Find where the given text appears and provide that cell's center as (x, y) coordinate. 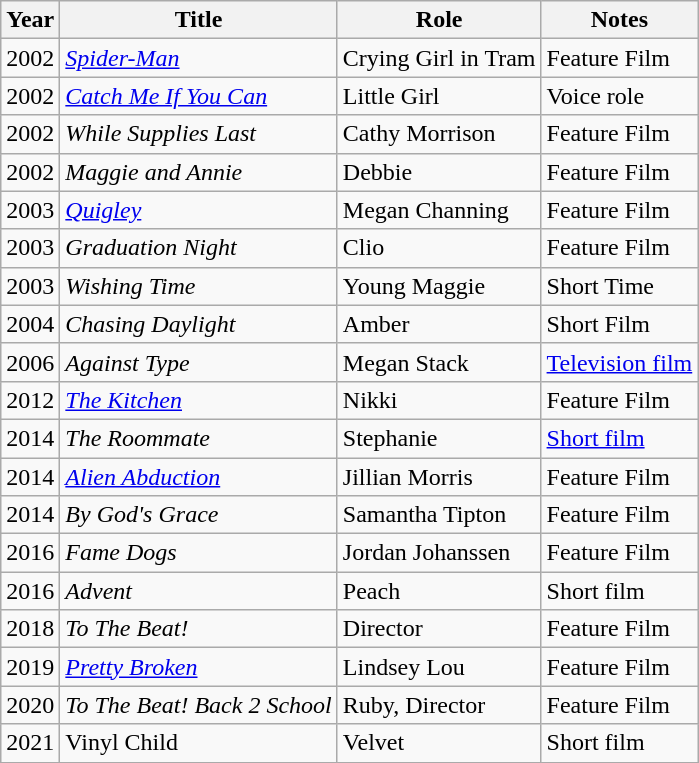
Quigley (198, 210)
Lindsey Lou (439, 667)
2012 (30, 400)
Megan Channing (439, 210)
2006 (30, 362)
Amber (439, 324)
Samantha Tipton (439, 515)
Wishing Time (198, 286)
Graduation Night (198, 248)
Catch Me If You Can (198, 96)
2004 (30, 324)
2019 (30, 667)
Chasing Daylight (198, 324)
To The Beat! (198, 629)
Spider-Man (198, 58)
Notes (620, 20)
Little Girl (439, 96)
The Roommate (198, 438)
To The Beat! Back 2 School (198, 705)
Alien Abduction (198, 477)
Vinyl Child (198, 743)
Short Time (620, 286)
Young Maggie (439, 286)
2018 (30, 629)
Ruby, Director (439, 705)
Fame Dogs (198, 553)
Pretty Broken (198, 667)
While Supplies Last (198, 134)
Megan Stack (439, 362)
2020 (30, 705)
Debbie (439, 172)
Velvet (439, 743)
Role (439, 20)
Crying Girl in Tram (439, 58)
Maggie and Annie (198, 172)
2021 (30, 743)
Short Film (620, 324)
Television film (620, 362)
Voice role (620, 96)
Title (198, 20)
Director (439, 629)
Year (30, 20)
By God's Grace (198, 515)
Jillian Morris (439, 477)
Clio (439, 248)
Cathy Morrison (439, 134)
Jordan Johanssen (439, 553)
Nikki (439, 400)
The Kitchen (198, 400)
Peach (439, 591)
Against Type (198, 362)
Advent (198, 591)
Stephanie (439, 438)
